Search for the cell housing the specified text and yield its (x, y) center coordinate. 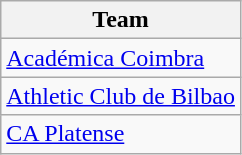
Athletic Club de Bilbao (121, 96)
CA Platense (121, 134)
Académica Coimbra (121, 58)
Team (121, 20)
